Scan for the cell matching the given text and deliver its [X, Y] coordinate at center. 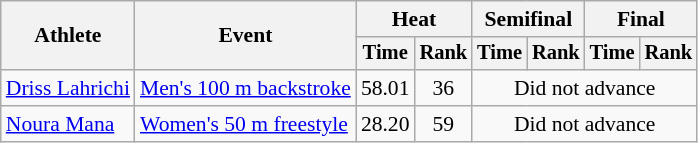
Final [641, 19]
36 [444, 88]
Driss Lahrichi [68, 88]
Athlete [68, 36]
59 [444, 124]
Semifinal [528, 19]
28.20 [386, 124]
Women's 50 m freestyle [246, 124]
Event [246, 36]
Noura Mana [68, 124]
Heat [414, 19]
Men's 100 m backstroke [246, 88]
58.01 [386, 88]
